Provide the (X, Y) coordinate of the cell's center where the given text is located.  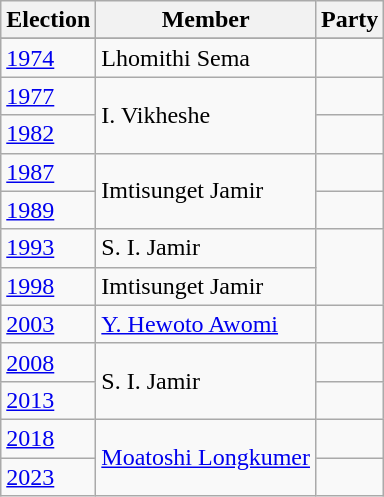
1987 (48, 172)
1993 (48, 248)
I. Vikheshe (206, 115)
Moatoshi Longkumer (206, 457)
1977 (48, 96)
Lhomithi Sema (206, 58)
1974 (48, 58)
Y. Hewoto Awomi (206, 324)
2023 (48, 477)
Election (48, 20)
2008 (48, 362)
1989 (48, 210)
2013 (48, 400)
1998 (48, 286)
2018 (48, 438)
Party (350, 20)
2003 (48, 324)
1982 (48, 134)
Member (206, 20)
